Identify which cell holds the provided text, then report its [x, y] central coordinate. 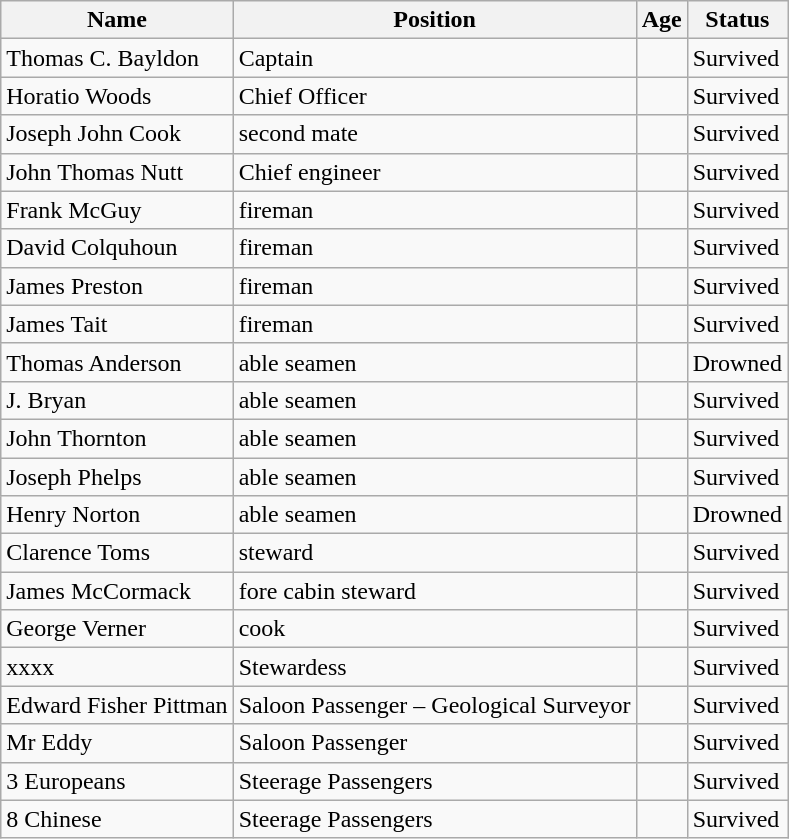
steward [434, 553]
fore cabin steward [434, 591]
Captain [434, 58]
Chief engineer [434, 172]
George Verner [117, 629]
Position [434, 20]
John Thornton [117, 438]
Joseph Phelps [117, 477]
Henry Norton [117, 515]
Saloon Passenger [434, 743]
J. Bryan [117, 400]
cook [434, 629]
Frank McGuy [117, 210]
Mr Eddy [117, 743]
Status [737, 20]
Name [117, 20]
Joseph John Cook [117, 134]
Saloon Passenger – Geological Surveyor [434, 705]
Age [662, 20]
3 Europeans [117, 781]
Thomas C. Bayldon [117, 58]
Clarence Toms [117, 553]
James Tait [117, 324]
David Colquhoun [117, 248]
Edward Fisher Pittman [117, 705]
second mate [434, 134]
xxxx [117, 667]
8 Chinese [117, 819]
James McCormack [117, 591]
Horatio Woods [117, 96]
Chief Officer [434, 96]
James Preston [117, 286]
Stewardess [434, 667]
John Thomas Nutt [117, 172]
Thomas Anderson [117, 362]
